Locate the cell with the specified text and output its (X, Y) center coordinate. 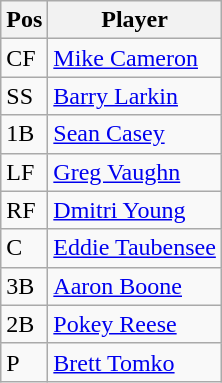
CF (24, 58)
Barry Larkin (135, 96)
Dmitri Young (135, 210)
Brett Tomko (135, 362)
Sean Casey (135, 134)
SS (24, 96)
P (24, 362)
2B (24, 324)
Pos (24, 20)
Greg Vaughn (135, 172)
LF (24, 172)
Mike Cameron (135, 58)
3B (24, 286)
Pokey Reese (135, 324)
RF (24, 210)
C (24, 248)
Player (135, 20)
Aaron Boone (135, 286)
1B (24, 134)
Eddie Taubensee (135, 248)
